For the text-containing cell, return its midpoint in [X, Y] coordinate format. 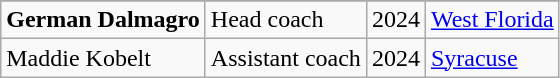
Maddie Kobelt [104, 58]
Head coach [286, 20]
Syracuse [492, 58]
German Dalmagro [104, 20]
Assistant coach [286, 58]
West Florida [492, 20]
